Output the (x, y) coordinate of the center of the cell containing the given text.  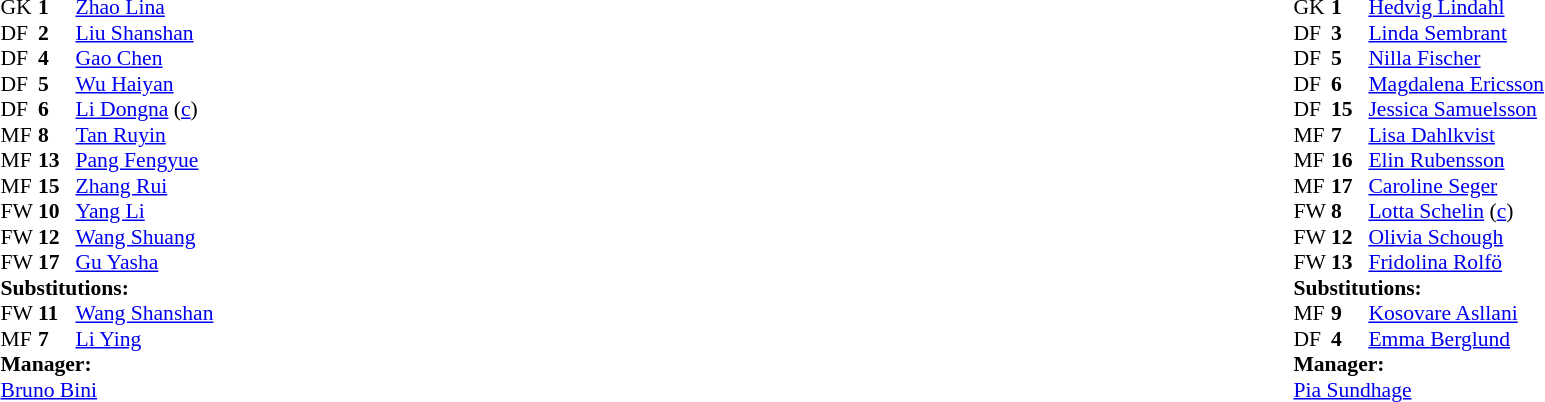
Lotta Schelin (c) (1456, 211)
Pang Fengyue (145, 161)
Yang Li (145, 211)
3 (1350, 33)
2 (57, 33)
Emma Berglund (1456, 339)
Caroline Seger (1456, 186)
Gu Yasha (145, 263)
Fridolina Rolfö (1456, 263)
Li Ying (145, 339)
Wang Shanshan (145, 313)
Wu Haiyan (145, 84)
11 (57, 313)
Li Dongna (c) (145, 109)
Wang Shuang (145, 237)
10 (57, 211)
Lisa Dahlkvist (1456, 135)
16 (1350, 161)
Kosovare Asllani (1456, 313)
Olivia Schough (1456, 237)
Liu Shanshan (145, 33)
Nilla Fischer (1456, 59)
Elin Rubensson (1456, 161)
Magdalena Ericsson (1456, 84)
Gao Chen (145, 59)
Linda Sembrant (1456, 33)
Jessica Samuelsson (1456, 109)
Zhang Rui (145, 186)
Tan Ruyin (145, 135)
9 (1350, 313)
